Provide the (x, y) coordinate of the cell's center where the given text is located.  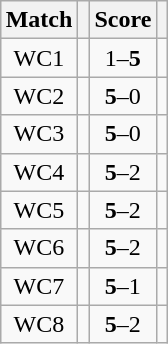
WC2 (39, 96)
WC8 (39, 324)
WC1 (39, 58)
1–5 (123, 58)
Score (123, 20)
WC4 (39, 172)
WC6 (39, 248)
5–1 (123, 286)
WC5 (39, 210)
WC3 (39, 134)
WC7 (39, 286)
Match (39, 20)
